Return the [x, y] coordinate for the center point of the cell that contains the specified text.  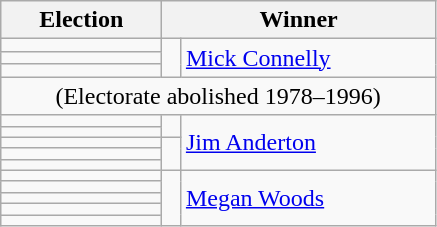
Mick Connelly [308, 58]
Election [82, 20]
Winner [299, 20]
Megan Woods [308, 198]
Jim Anderton [308, 142]
(Electorate abolished 1978–1996) [218, 96]
